Return (X, Y) of the center of cell containing provided text 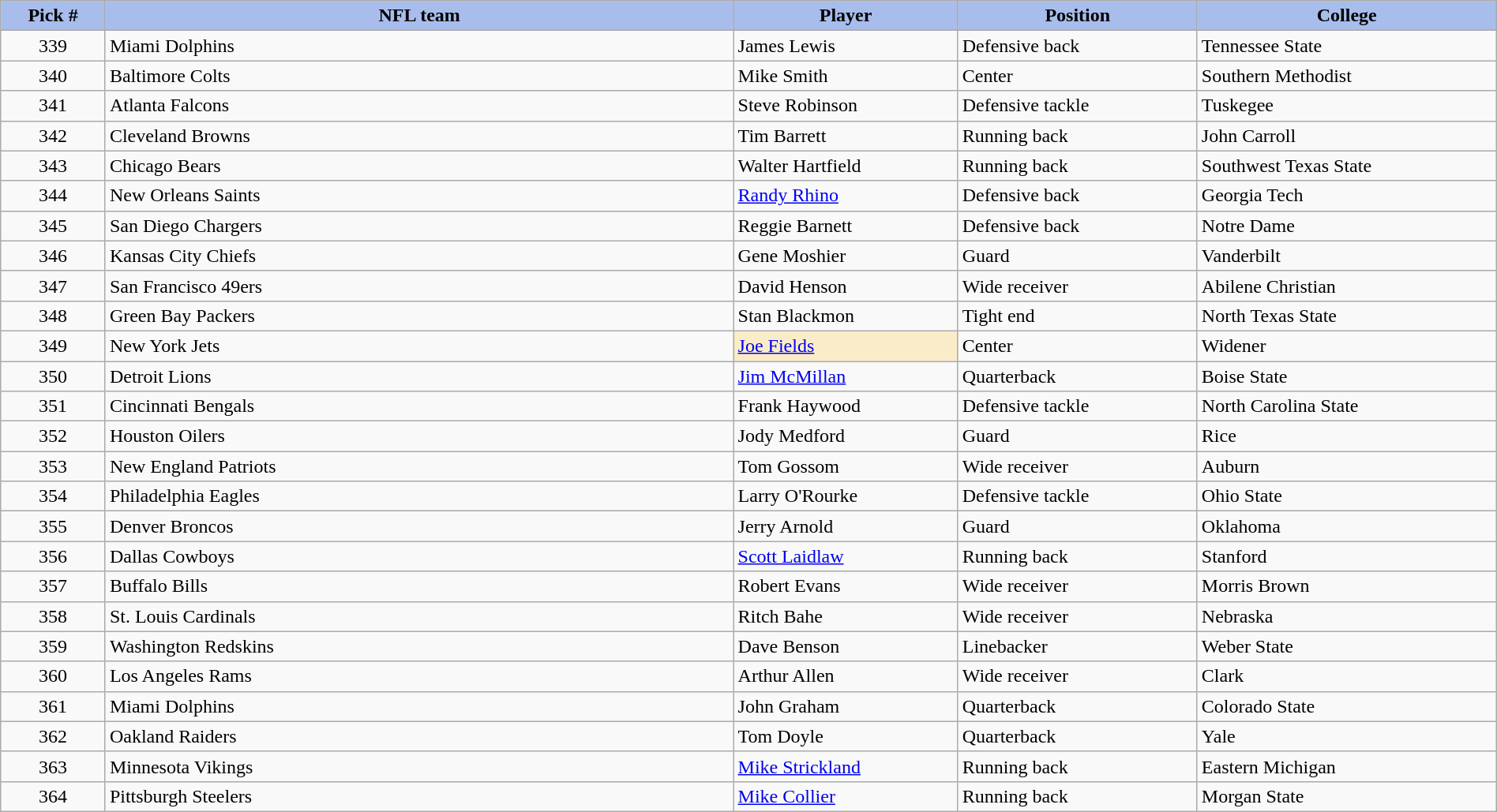
Pittsburgh Steelers (419, 796)
Stanford (1347, 556)
Colorado State (1347, 706)
Atlanta Falcons (419, 106)
342 (54, 136)
Abilene Christian (1347, 286)
Tim Barrett (846, 136)
351 (54, 406)
Tennessee State (1347, 46)
Ohio State (1347, 496)
San Francisco 49ers (419, 286)
359 (54, 646)
Kansas City Chiefs (419, 256)
Morris Brown (1347, 586)
Player (846, 16)
362 (54, 736)
Scott Laidlaw (846, 556)
Tom Gossom (846, 466)
Auburn (1347, 466)
340 (54, 76)
Ritch Bahe (846, 616)
New Orleans Saints (419, 196)
Jerry Arnold (846, 526)
Reggie Barnett (846, 226)
Minnesota Vikings (419, 766)
Philadelphia Eagles (419, 496)
North Carolina State (1347, 406)
Tuskegee (1347, 106)
Jody Medford (846, 436)
Rice (1347, 436)
St. Louis Cardinals (419, 616)
San Diego Chargers (419, 226)
Houston Oilers (419, 436)
Denver Broncos (419, 526)
360 (54, 676)
Arthur Allen (846, 676)
363 (54, 766)
Mike Smith (846, 76)
Mike Collier (846, 796)
Southwest Texas State (1347, 166)
Eastern Michigan (1347, 766)
Morgan State (1347, 796)
Clark (1347, 676)
341 (54, 106)
Notre Dame (1347, 226)
David Henson (846, 286)
348 (54, 316)
Nebraska (1347, 616)
350 (54, 376)
North Texas State (1347, 316)
344 (54, 196)
Georgia Tech (1347, 196)
Position (1077, 16)
Walter Hartfield (846, 166)
College (1347, 16)
John Graham (846, 706)
New York Jets (419, 346)
349 (54, 346)
Detroit Lions (419, 376)
New England Patriots (419, 466)
364 (54, 796)
Jim McMillan (846, 376)
NFL team (419, 16)
Boise State (1347, 376)
339 (54, 46)
355 (54, 526)
Gene Moshier (846, 256)
Baltimore Colts (419, 76)
James Lewis (846, 46)
Buffalo Bills (419, 586)
Steve Robinson (846, 106)
Chicago Bears (419, 166)
Larry O'Rourke (846, 496)
Yale (1347, 736)
357 (54, 586)
Linebacker (1077, 646)
356 (54, 556)
Mike Strickland (846, 766)
343 (54, 166)
Weber State (1347, 646)
358 (54, 616)
Los Angeles Rams (419, 676)
Dallas Cowboys (419, 556)
Green Bay Packers (419, 316)
Dave Benson (846, 646)
Joe Fields (846, 346)
345 (54, 226)
353 (54, 466)
Tom Doyle (846, 736)
Oakland Raiders (419, 736)
Cincinnati Bengals (419, 406)
Vanderbilt (1347, 256)
Oklahoma (1347, 526)
Stan Blackmon (846, 316)
354 (54, 496)
361 (54, 706)
Frank Haywood (846, 406)
Tight end (1077, 316)
Widener (1347, 346)
346 (54, 256)
347 (54, 286)
Pick # (54, 16)
Southern Methodist (1347, 76)
352 (54, 436)
Robert Evans (846, 586)
Randy Rhino (846, 196)
John Carroll (1347, 136)
Washington Redskins (419, 646)
Cleveland Browns (419, 136)
